Extract the [X, Y] coordinate from the center of the cell holding the provided text.  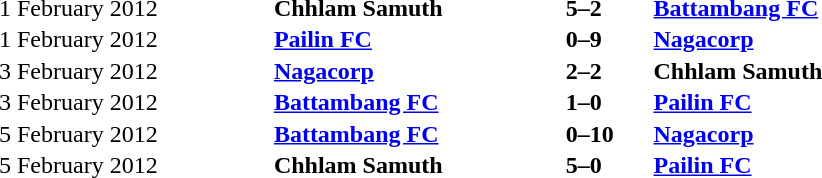
1–0 [607, 103]
Nagacorp [417, 71]
0–9 [607, 39]
2–2 [607, 71]
Pailin FC [417, 39]
0–10 [607, 134]
